Search for the cell housing the specified text and yield its [x, y] center coordinate. 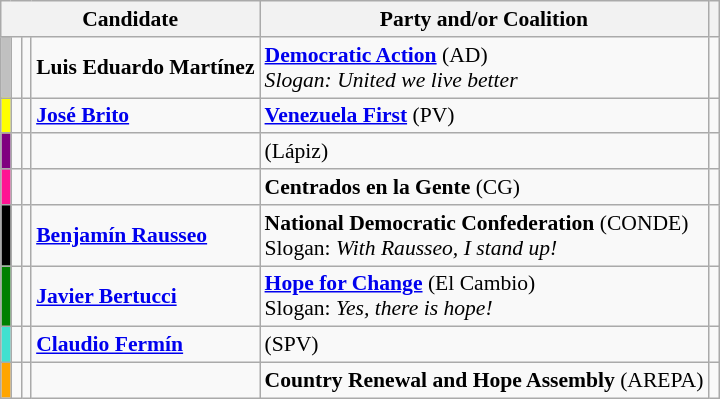
Country Renewal and Hope Assembly (AREPA) [484, 381]
Claudio Fermín [145, 345]
Party and/or Coalition [484, 19]
(Lápiz) [484, 152]
Luis Eduardo Martínez [145, 68]
National Democratic Confederation (CONDE)Slogan: With Rausseo, I stand up! [484, 236]
Centrados en la Gente (CG) [484, 187]
José Brito [145, 116]
Venezuela First (PV) [484, 116]
Candidate [130, 19]
Hope for Change (El Cambio)Slogan: Yes, there is hope! [484, 296]
Benjamín Rausseo [145, 236]
(SPV) [484, 345]
Democratic Action (AD)Slogan: United we live better [484, 68]
Javier Bertucci [145, 296]
